Search for the cell housing the specified text and yield its [X, Y] center coordinate. 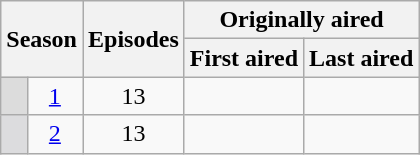
2 [54, 134]
Last aired [362, 58]
First aired [244, 58]
1 [54, 96]
Episodes [133, 39]
Originally aired [302, 20]
Season [42, 39]
